Identify which cell holds the provided text, then report its (x, y) central coordinate. 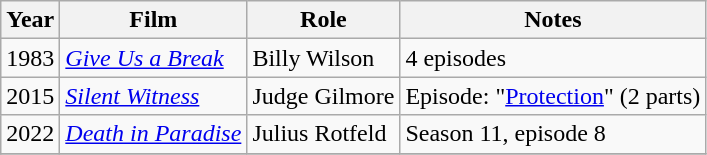
Billy Wilson (324, 58)
2015 (30, 96)
Give Us a Break (154, 58)
2022 (30, 134)
Notes (553, 20)
1983 (30, 58)
Year (30, 20)
Role (324, 20)
Film (154, 20)
Julius Rotfeld (324, 134)
Silent Witness (154, 96)
Death in Paradise (154, 134)
Episode: "Protection" (2 parts) (553, 96)
Season 11, episode 8 (553, 134)
Judge Gilmore (324, 96)
4 episodes (553, 58)
